For the text-containing cell, return its midpoint in (X, Y) coordinate format. 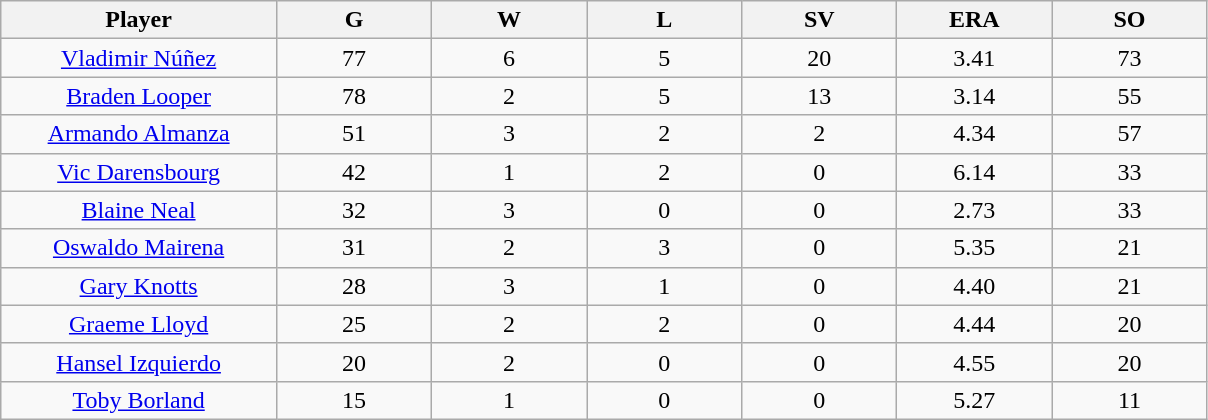
32 (354, 210)
5.27 (974, 400)
4.55 (974, 362)
73 (1130, 58)
5.35 (974, 248)
Armando Almanza (139, 134)
3.14 (974, 96)
2.73 (974, 210)
SO (1130, 20)
57 (1130, 134)
42 (354, 172)
31 (354, 248)
SV (820, 20)
55 (1130, 96)
6.14 (974, 172)
Toby Borland (139, 400)
Gary Knotts (139, 286)
Vic Darensbourg (139, 172)
13 (820, 96)
Player (139, 20)
28 (354, 286)
Braden Looper (139, 96)
ERA (974, 20)
Blaine Neal (139, 210)
15 (354, 400)
Graeme Lloyd (139, 324)
Hansel Izquierdo (139, 362)
Vladimir Núñez (139, 58)
G (354, 20)
51 (354, 134)
Oswaldo Mairena (139, 248)
11 (1130, 400)
4.40 (974, 286)
78 (354, 96)
4.34 (974, 134)
25 (354, 324)
77 (354, 58)
6 (510, 58)
W (510, 20)
3.41 (974, 58)
4.44 (974, 324)
L (664, 20)
